Provide the (x, y) coordinate of the cell's center where the given text is located.  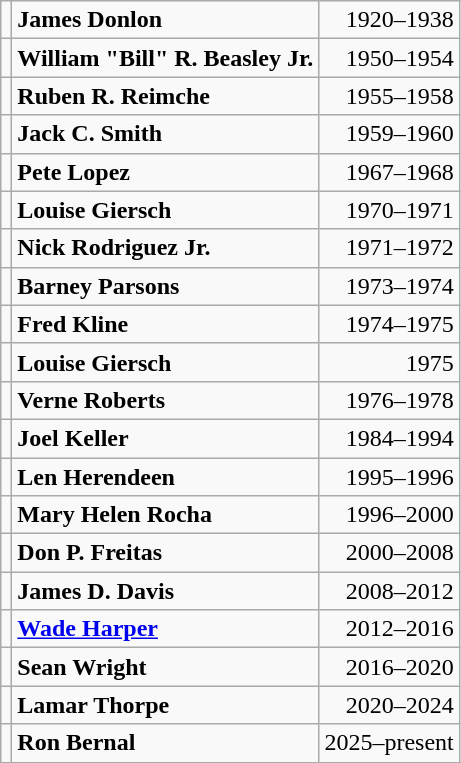
1975 (389, 362)
Don P. Freitas (166, 553)
Sean Wright (166, 667)
1995–1996 (389, 477)
2016–2020 (389, 667)
1996–2000 (389, 515)
Verne Roberts (166, 400)
1973–1974 (389, 286)
2000–2008 (389, 553)
Wade Harper (166, 629)
Lamar Thorpe (166, 705)
Ruben R. Reimche (166, 96)
Joel Keller (166, 438)
Len Herendeen (166, 477)
Jack C. Smith (166, 134)
1920–1938 (389, 20)
1950–1954 (389, 58)
2012–2016 (389, 629)
Barney Parsons (166, 286)
James D. Davis (166, 591)
Nick Rodriguez Jr. (166, 248)
2025–present (389, 743)
Ron Bernal (166, 743)
2020–2024 (389, 705)
James Donlon (166, 20)
2008–2012 (389, 591)
1967–1968 (389, 172)
1970–1971 (389, 210)
Pete Lopez (166, 172)
Fred Kline (166, 324)
Mary Helen Rocha (166, 515)
1971–1972 (389, 248)
1974–1975 (389, 324)
1959–1960 (389, 134)
William "Bill" R. Beasley Jr. (166, 58)
1976–1978 (389, 400)
1955–1958 (389, 96)
1984–1994 (389, 438)
